Extract the [X, Y] coordinate from the center of the cell holding the provided text.  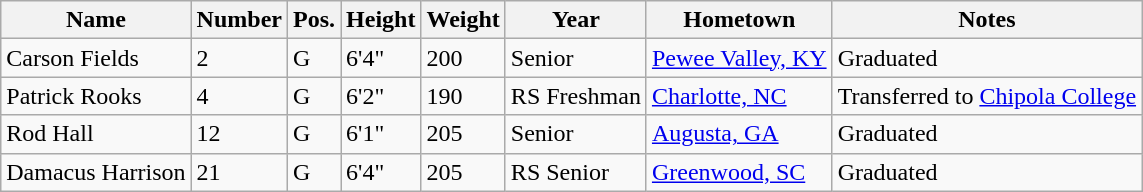
6'2" [381, 96]
Pos. [314, 20]
RS Freshman [576, 96]
Transferred to Chipola College [986, 96]
12 [239, 134]
190 [463, 96]
2 [239, 58]
200 [463, 58]
Charlotte, NC [739, 96]
Pewee Valley, KY [739, 58]
Carson Fields [96, 58]
Weight [463, 20]
Year [576, 20]
Greenwood, SC [739, 172]
Augusta, GA [739, 134]
Patrick Rooks [96, 96]
Height [381, 20]
4 [239, 96]
6'1" [381, 134]
Damacus Harrison [96, 172]
Notes [986, 20]
RS Senior [576, 172]
21 [239, 172]
Hometown [739, 20]
Number [239, 20]
Name [96, 20]
Rod Hall [96, 134]
